Extract the [x, y] coordinate from the center of the cell holding the provided text.  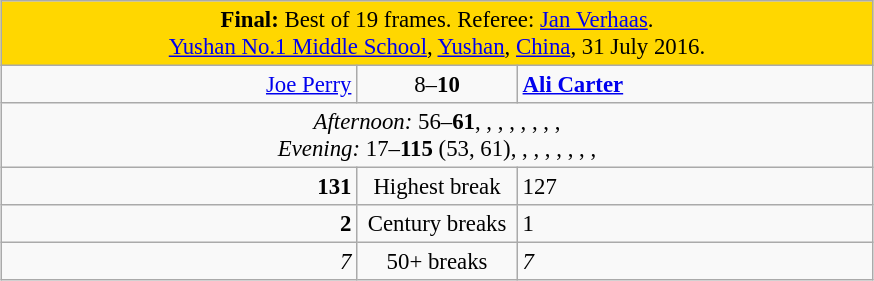
8–10 [438, 85]
Afternoon: 56–61, , , , , , , , Evening: 17–115 (53, 61), , , , , , , , [437, 136]
1 [695, 224]
Century breaks [438, 224]
Highest break [438, 187]
Ali Carter [695, 85]
127 [695, 187]
2 [179, 224]
Joe Perry [179, 85]
131 [179, 187]
50+ breaks [438, 262]
Final: Best of 19 frames. Referee: Jan Verhaas. Yushan No.1 Middle School, Yushan, China, 31 July 2016. [437, 34]
